Output the (X, Y) coordinate of the center of the cell containing the given text.  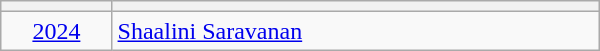
2024 (56, 31)
Shaalini Saravanan (356, 31)
